Output the (X, Y) coordinate of the center of the cell containing the given text.  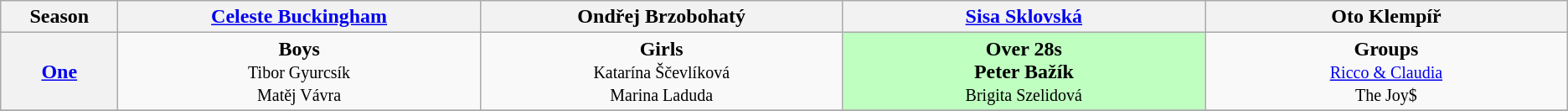
Season (59, 17)
Girls Katarína ŠčevlíkováMarina Laduda (662, 71)
One (59, 71)
Groups Ricco & ClaudiaThe Joy$ (1387, 71)
Oto Klempíř (1387, 17)
Sisa Sklovská (1024, 17)
Boys Tibor GyurcsíkMatěj Vávra (300, 71)
Ondřej Brzobohatý (662, 17)
Celeste Buckingham (300, 17)
Over 28s Peter BažíkBrigita Szelidová (1024, 71)
